Return [X, Y] of the center of cell containing provided text 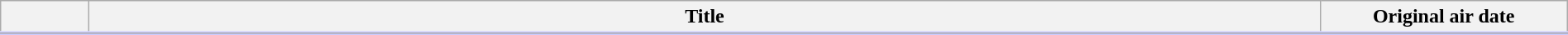
Original air date [1444, 17]
Title [705, 17]
